Output the (x, y) coordinate of the center of the cell containing the given text.  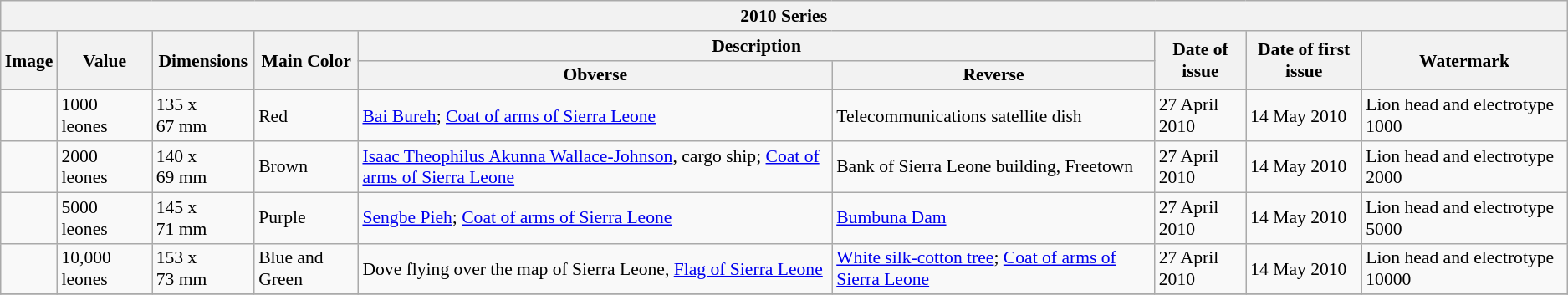
2000 leones (104, 167)
Lion head and electrotype 5000 (1463, 217)
5000 leones (104, 217)
153 x 73 mm (203, 269)
Lion head and electrotype 2000 (1463, 167)
Main Color (306, 60)
Lion head and electrotype 1000 (1463, 115)
Reverse (993, 75)
Description (756, 46)
White silk-cotton tree; Coat of arms of Sierra Leone (993, 269)
Watermark (1463, 60)
Date of first issue (1304, 60)
Brown (306, 167)
Red (306, 115)
Telecommunications satellite dish (993, 115)
Purple (306, 217)
Sengbe Pieh; Coat of arms of Sierra Leone (595, 217)
2010 Series (784, 16)
145 x 71 mm (203, 217)
Date of issue (1201, 60)
Image (29, 60)
1000 leones (104, 115)
Bank of Sierra Leone building, Freetown (993, 167)
Lion head and electrotype 10000 (1463, 269)
Obverse (595, 75)
Blue and Green (306, 269)
135 x 67 mm (203, 115)
Isaac Theophilus Akunna Wallace-Johnson, cargo ship; Coat of arms of Sierra Leone (595, 167)
Bumbuna Dam (993, 217)
Dove flying over the map of Sierra Leone, Flag of Sierra Leone (595, 269)
140 x 69 mm (203, 167)
Dimensions (203, 60)
Bai Bureh; Coat of arms of Sierra Leone (595, 115)
Value (104, 60)
10,000 leones (104, 269)
